Scan for the cell matching the given text and deliver its [x, y] coordinate at center. 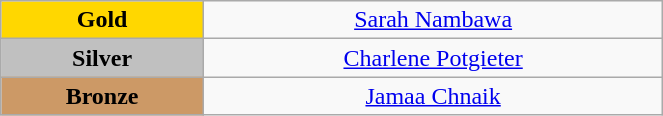
Sarah Nambawa [432, 20]
Charlene Potgieter [432, 58]
Gold [102, 20]
Bronze [102, 96]
Jamaa Chnaik [432, 96]
Silver [102, 58]
